Identify which cell holds the provided text, then report its (X, Y) central coordinate. 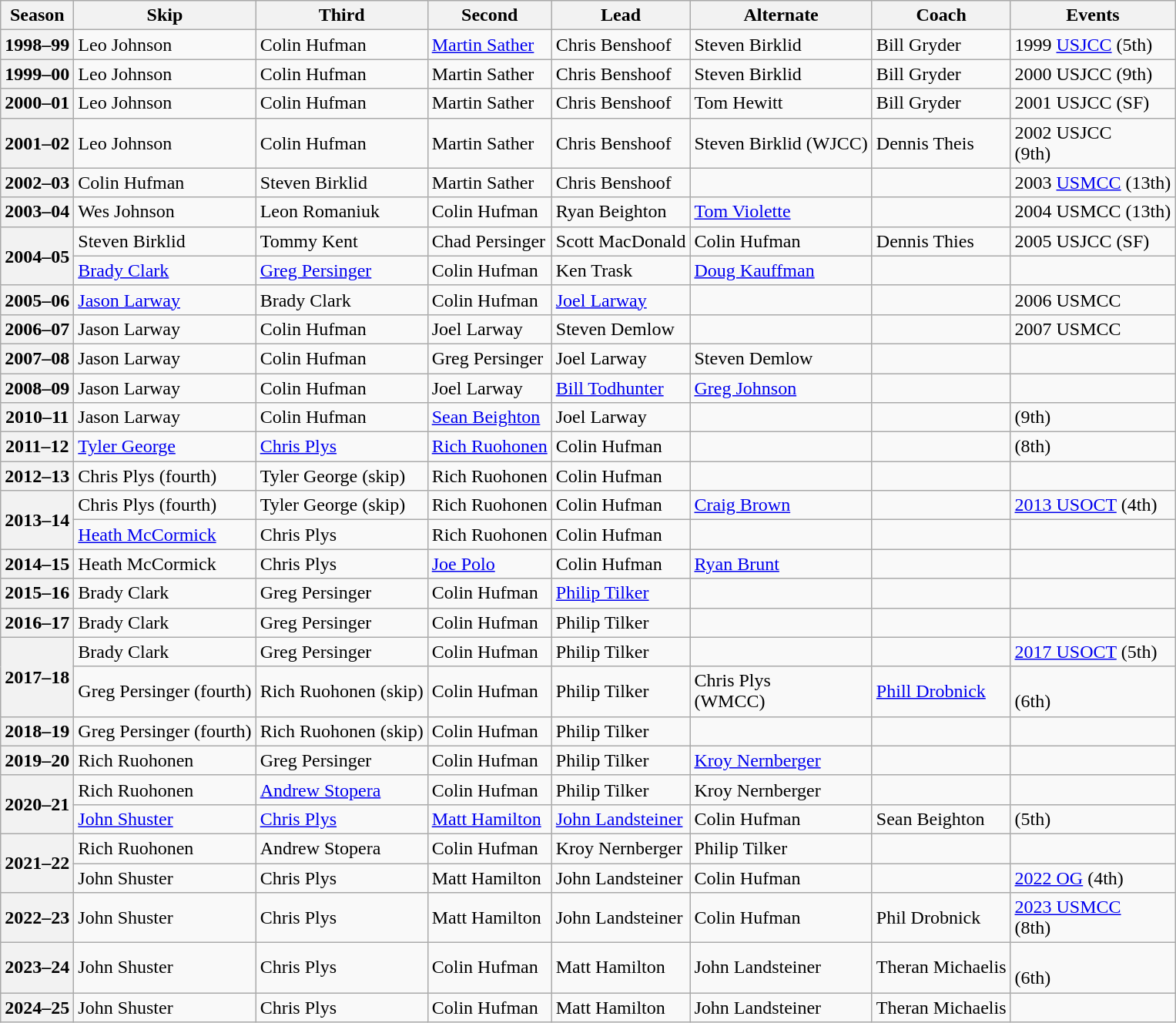
2003 USMCC (13th) (1093, 183)
2007–08 (37, 358)
2005 USJCC (SF) (1093, 241)
Skip (165, 15)
2000–01 (37, 103)
Bill Todhunter (621, 387)
1999–00 (37, 74)
Ken Trask (621, 270)
Scott MacDonald (621, 241)
Coach (941, 15)
Phil Drobnick (941, 918)
2001–02 (37, 143)
Tommy Kent (342, 241)
Lead (621, 15)
2011–12 (37, 447)
Chris Plys(WMCC) (781, 692)
Phill Drobnick (941, 692)
Season (37, 15)
Tom Violette (781, 212)
2024–25 (37, 1008)
Second (490, 15)
Third (342, 15)
2003–04 (37, 212)
2021–22 (37, 863)
Joe Polo (490, 564)
2023–24 (37, 968)
2018–19 (37, 731)
2001 USJCC (SF) (1093, 103)
2004–05 (37, 256)
Chad Persinger (490, 241)
2017 USOCT (5th) (1093, 652)
Craig Brown (781, 505)
2014–15 (37, 564)
Events (1093, 15)
2004 USMCC (13th) (1093, 212)
2010–11 (37, 418)
2013 USOCT (4th) (1093, 505)
Alternate (781, 15)
2007 USMCC (1093, 329)
(8th) (1093, 447)
Greg Johnson (781, 387)
Dennis Theis (941, 143)
2020–21 (37, 804)
2013–14 (37, 520)
2006–07 (37, 329)
Tyler George (165, 447)
2022 OG (4th) (1093, 877)
Tom Hewitt (781, 103)
2019–20 (37, 760)
(9th) (1093, 418)
1999 USJCC (5th) (1093, 45)
Steven Birklid (WJCC) (781, 143)
2005–06 (37, 300)
2023 USMCC (8th) (1093, 918)
2022–23 (37, 918)
2015–16 (37, 593)
(5th) (1093, 819)
Ryan Beighton (621, 212)
2002 USJCC (9th) (1093, 143)
2000 USJCC (9th) (1093, 74)
1998–99 (37, 45)
Ryan Brunt (781, 564)
2016–17 (37, 622)
Dennis Thies (941, 241)
2008–09 (37, 387)
2012–13 (37, 476)
Leon Romaniuk (342, 212)
2002–03 (37, 183)
2006 USMCC (1093, 300)
Doug Kauffman (781, 270)
Wes Johnson (165, 212)
2017–18 (37, 676)
